Locate the cell with the specified text and output its (x, y) center coordinate. 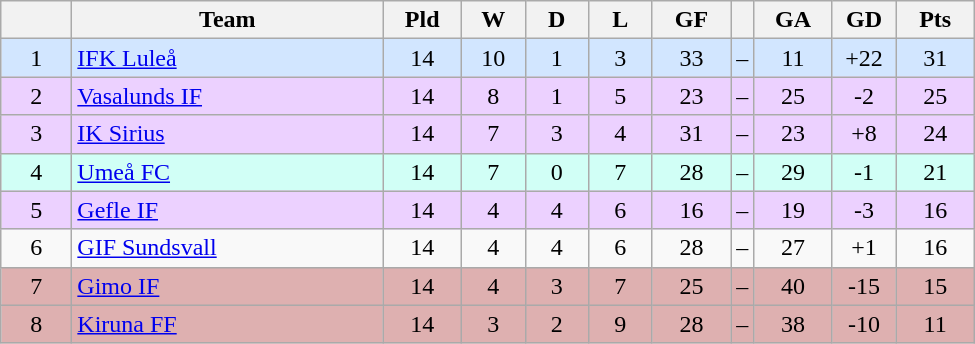
Gimo IF (228, 286)
33 (692, 58)
0 (557, 172)
-3 (864, 210)
Pts (936, 20)
24 (936, 134)
D (557, 20)
21 (936, 172)
+8 (864, 134)
Kiruna FF (228, 324)
38 (794, 324)
Pld (422, 20)
GA (794, 20)
9 (621, 324)
GF (692, 20)
-1 (864, 172)
GIF Sundsvall (228, 248)
-2 (864, 96)
19 (794, 210)
29 (794, 172)
+22 (864, 58)
15 (936, 286)
+1 (864, 248)
L (621, 20)
40 (794, 286)
W (493, 20)
Umeå FC (228, 172)
IK Sirius (228, 134)
Team (228, 20)
GD (864, 20)
IFK Luleå (228, 58)
Gefle IF (228, 210)
-15 (864, 286)
-10 (864, 324)
10 (493, 58)
27 (794, 248)
Vasalunds IF (228, 96)
